Pinpoint the cell where the given text exists, returning its [X, Y] midpoint coordinate. 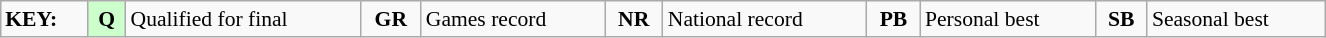
Seasonal best [1236, 19]
PB [894, 19]
GR [391, 19]
KEY: [44, 19]
National record [765, 19]
NR [634, 19]
Games record [513, 19]
Personal best [1008, 19]
Q [107, 19]
Qualified for final [242, 19]
SB [1120, 19]
